Determine the [x, y] coordinate at the center of the cell enclosing the given text.  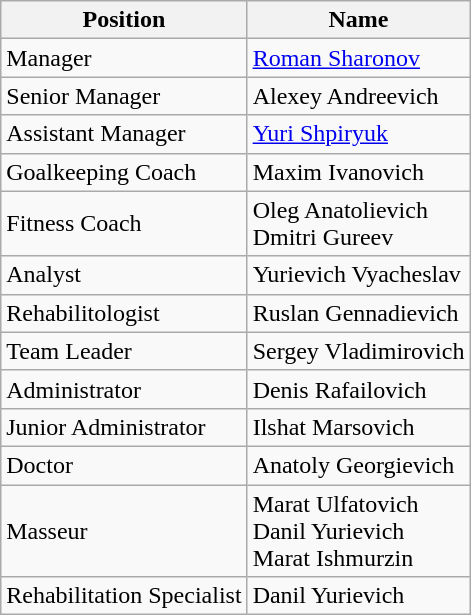
Assistant Manager [124, 134]
Masseur [124, 530]
Denis Rafailovich [358, 389]
Analyst [124, 275]
Junior Administrator [124, 427]
Alexey Andreevich [358, 96]
Oleg Anatolievich Dmitri Gureev [358, 224]
Ilshat Marsovich [358, 427]
Position [124, 20]
Sergey Vladimirovich [358, 351]
Anatoly Georgievich [358, 465]
Yurievich Vyacheslav [358, 275]
Ruslan Gennadievich [358, 313]
Yuri Shpiryuk [358, 134]
Doctor [124, 465]
Manager [124, 58]
Name [358, 20]
Rehabilitologist [124, 313]
Goalkeeping Coach [124, 172]
Rehabilitation Specialist [124, 596]
Roman Sharonov [358, 58]
Fitness Coach [124, 224]
Danil Yurievich [358, 596]
Administrator [124, 389]
Maxim Ivanovich [358, 172]
Senior Manager [124, 96]
Team Leader [124, 351]
Marat Ulfatovich Danil Yurievich Marat Ishmurzin [358, 530]
